Detect which cell encompasses the target text, then output its [X, Y] center coordinate. 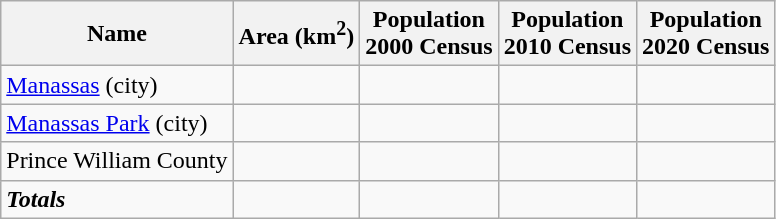
Manassas Park (city) [117, 123]
Prince William County [117, 161]
Name [117, 34]
Population 2010 Census [567, 34]
Area (km2) [296, 34]
Population 2020 Census [706, 34]
Population 2000 Census [429, 34]
Manassas (city) [117, 85]
Totals [117, 199]
